Capture the cell that displays the provided text and extract its (x, y) central coordinate. 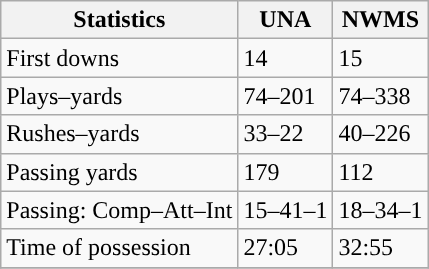
18–34–1 (380, 210)
Rushes–yards (120, 134)
First downs (120, 58)
UNA (286, 20)
27:05 (286, 248)
14 (286, 58)
179 (286, 172)
15 (380, 58)
74–201 (286, 96)
NWMS (380, 20)
112 (380, 172)
74–338 (380, 96)
33–22 (286, 134)
32:55 (380, 248)
Statistics (120, 20)
Passing yards (120, 172)
Plays–yards (120, 96)
15–41–1 (286, 210)
Passing: Comp–Att–Int (120, 210)
40–226 (380, 134)
Time of possession (120, 248)
